Locate the cell with the specified text and output its (X, Y) center coordinate. 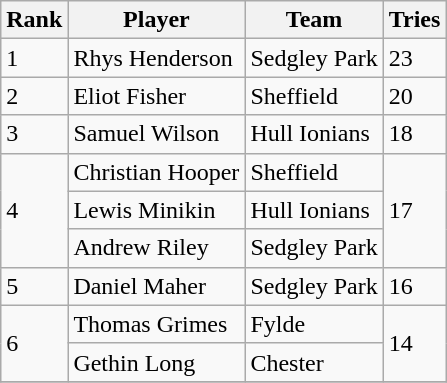
4 (34, 210)
Eliot Fisher (156, 96)
23 (414, 58)
17 (414, 210)
Rhys Henderson (156, 58)
Daniel Maher (156, 286)
6 (34, 343)
Andrew Riley (156, 248)
1 (34, 58)
Fylde (314, 324)
Tries (414, 20)
Team (314, 20)
Rank (34, 20)
16 (414, 286)
Samuel Wilson (156, 134)
3 (34, 134)
20 (414, 96)
Player (156, 20)
Thomas Grimes (156, 324)
14 (414, 343)
Chester (314, 362)
18 (414, 134)
5 (34, 286)
2 (34, 96)
Lewis Minikin (156, 210)
Gethin Long (156, 362)
Christian Hooper (156, 172)
